Scan for the cell matching the given text and deliver its [X, Y] coordinate at center. 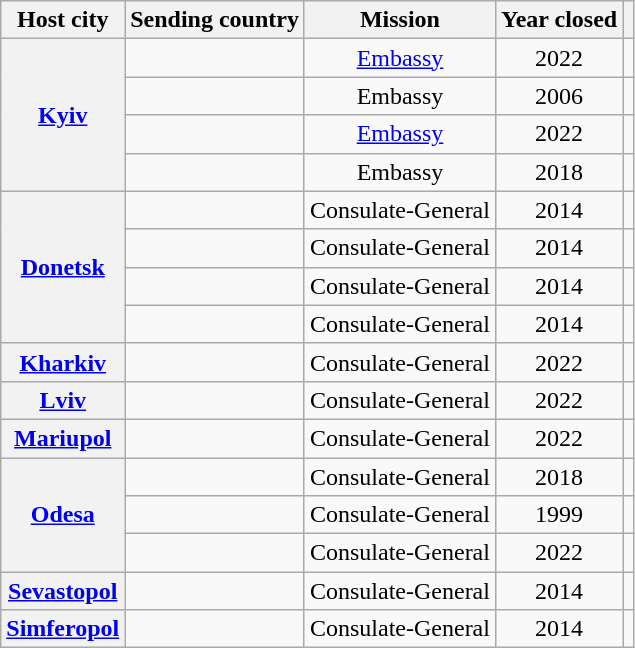
Kharkiv [63, 362]
Host city [63, 20]
1999 [558, 515]
Sevastopol [63, 591]
Simferopol [63, 629]
Year closed [558, 20]
Kyiv [63, 115]
Mission [400, 20]
Lviv [63, 400]
Sending country [215, 20]
Donetsk [63, 267]
Mariupol [63, 438]
2006 [558, 96]
Odesa [63, 515]
